For the text-containing cell, return its midpoint in (X, Y) coordinate format. 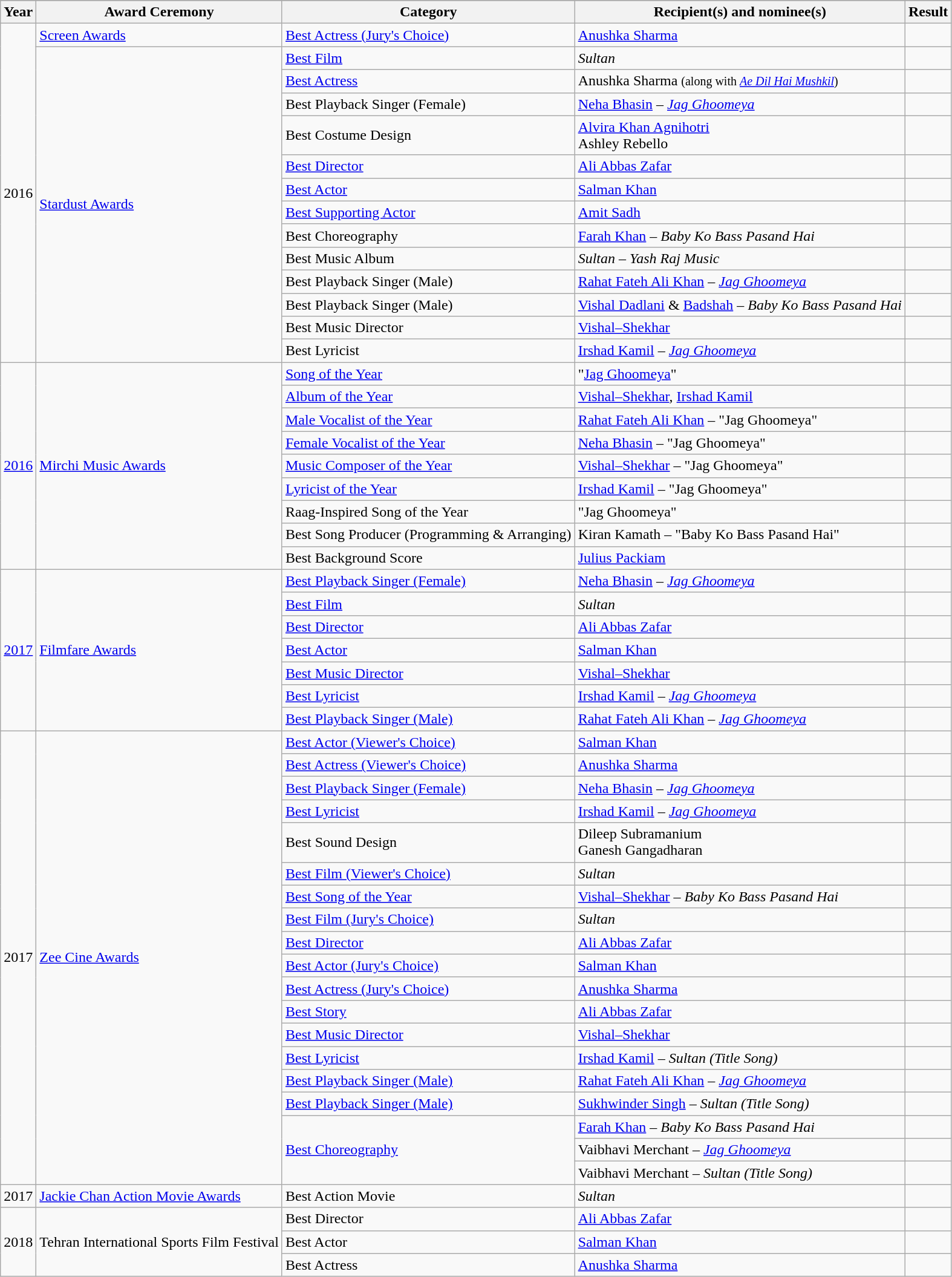
Music Composer of the Year (428, 466)
Best Action Movie (428, 1196)
Category (428, 12)
Irshad Kamil – "Jag Ghoomeya" (740, 489)
Recipient(s) and nominee(s) (740, 12)
Vishal–Shekhar – Baby Ko Bass Pasand Hai (740, 897)
Vaibhavi Merchant – Sultan (Title Song) (740, 1173)
Best Actor (Viewer's Choice) (428, 742)
Irshad Kamil – Sultan (Title Song) (740, 1058)
Mirchi Music Awards (160, 466)
Male Vocalist of the Year (428, 420)
Best Sound Design (428, 842)
Screen Awards (160, 35)
Year (18, 12)
Vishal Dadlani & Badshah – Baby Ko Bass Pasand Hai (740, 304)
Best Actor (Jury's Choice) (428, 965)
Result (928, 12)
Neha Bhasin – "Jag Ghoomeya" (740, 443)
Amit Sadh (740, 212)
Best Background Score (428, 558)
Kiran Kamath – "Baby Ko Bass Pasand Hai" (740, 535)
Best Story (428, 1011)
Best Film (Viewer's Choice) (428, 874)
Julius Packiam (740, 558)
Zee Cine Awards (160, 958)
Jackie Chan Action Movie Awards (160, 1196)
Award Ceremony (160, 12)
Alvira Khan Agnihotri Ashley Rebello (740, 136)
Album of the Year (428, 397)
Best Song Producer (Programming & Arranging) (428, 535)
Best Actress (Viewer's Choice) (428, 765)
Vishal–Shekhar, Irshad Kamil (740, 397)
Female Vocalist of the Year (428, 443)
Best Film (Jury's Choice) (428, 919)
Vishal–Shekhar – "Jag Ghoomeya" (740, 466)
Best Song of the Year (428, 897)
Sukhwinder Singh – Sultan (Title Song) (740, 1104)
Raag-Inspired Song of the Year (428, 512)
Vaibhavi Merchant – Jag Ghoomeya (740, 1150)
Lyricist of the Year (428, 489)
Rahat Fateh Ali Khan – "Jag Ghoomeya" (740, 420)
Tehran International Sports Film Festival (160, 1242)
2018 (18, 1242)
Best Music Album (428, 258)
Dileep Subramanium Ganesh Gangadharan (740, 842)
Filmfare Awards (160, 650)
Anushka Sharma (along with Ae Dil Hai Mushkil) (740, 81)
Song of the Year (428, 374)
Best Supporting Actor (428, 212)
Stardust Awards (160, 204)
Best Costume Design (428, 136)
Sultan – Yash Raj Music (740, 258)
